Return (x, y) of the center of cell containing provided text 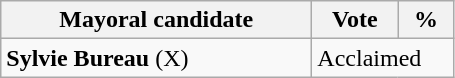
Acclaimed (383, 58)
% (426, 20)
Vote (355, 20)
Mayoral candidate (156, 20)
Sylvie Bureau (X) (156, 58)
